Capture the cell that displays the provided text and extract its [x, y] central coordinate. 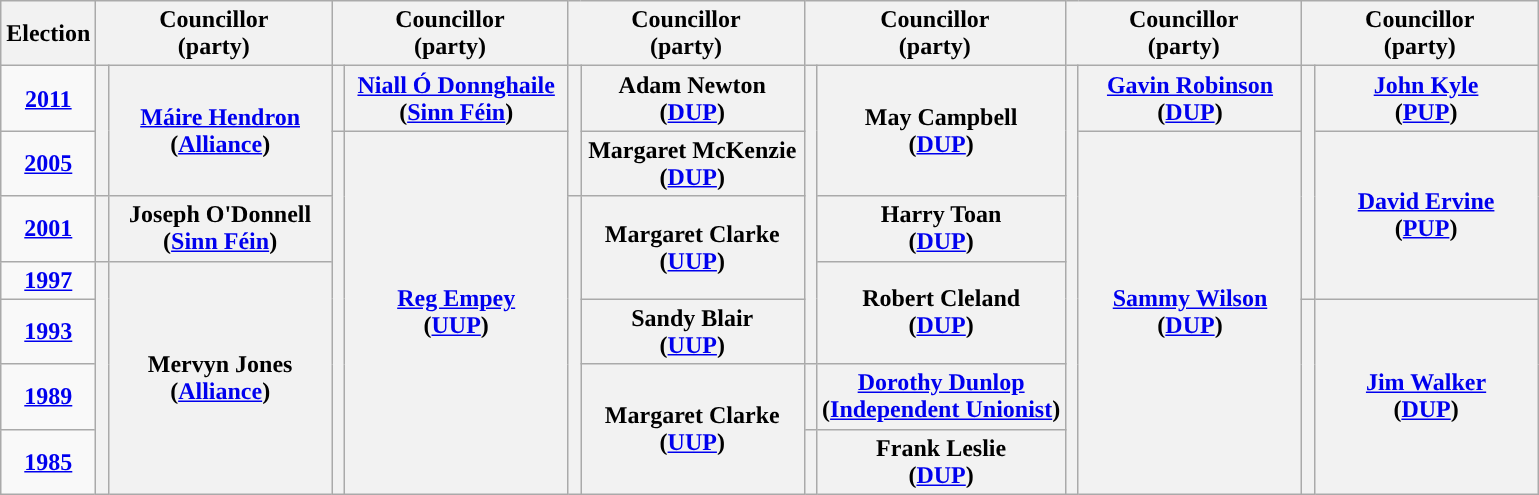
Sammy Wilson (DUP) [1190, 312]
Adam Newton (DUP) [692, 98]
Gavin Robinson (DUP) [1190, 98]
Sandy Blair (UUP) [692, 332]
Election [48, 34]
Mervyn Jones (Alliance) [220, 378]
Frank Leslie (DUP) [942, 462]
Harry Toan (DUP) [942, 228]
Robert Cleland (DUP) [942, 312]
Margaret McKenzie (DUP) [692, 164]
1985 [48, 462]
Jim Walker (DUP) [1426, 396]
Reg Empey (UUP) [456, 312]
Máire Hendron (Alliance) [220, 131]
David Ervine (PUP) [1426, 215]
Dorothy Dunlop (Independent Unionist) [942, 396]
May Campbell (DUP) [942, 131]
1997 [48, 280]
Niall Ó Donnghaile (Sinn Féin) [456, 98]
2005 [48, 164]
1993 [48, 332]
1989 [48, 396]
Joseph O'Donnell (Sinn Féin) [220, 228]
John Kyle (PUP) [1426, 98]
2011 [48, 98]
2001 [48, 228]
